Return the (x, y) coordinate for the center point of the cell that contains the specified text.  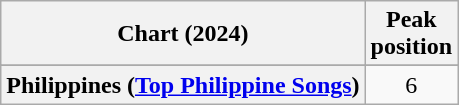
Philippines (Top Philippine Songs) (183, 85)
Chart (2024) (183, 34)
6 (411, 85)
Peakposition (411, 34)
